Pinpoint the cell where the given text exists, returning its (x, y) midpoint coordinate. 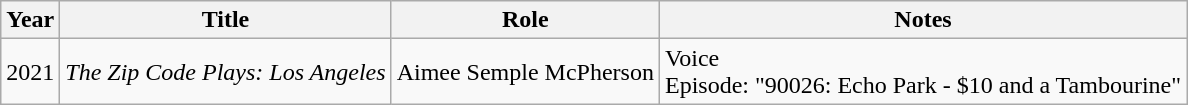
Title (226, 20)
Role (525, 20)
2021 (30, 72)
Voice Episode: "90026: Echo Park - $10 and a Tambourine" (922, 72)
The Zip Code Plays: Los Angeles (226, 72)
Notes (922, 20)
Year (30, 20)
Aimee Semple McPherson (525, 72)
